Return the [x, y] coordinate for the center point of the cell that contains the specified text.  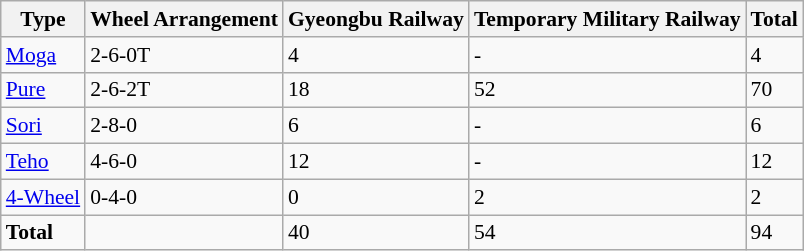
2-6-0T [184, 55]
52 [608, 90]
4-6-0 [184, 162]
70 [774, 90]
18 [376, 90]
0 [376, 197]
Moga [43, 55]
Sori [43, 126]
2-8-0 [184, 126]
Type [43, 19]
4-Wheel [43, 197]
94 [774, 233]
Gyeongbu Railway [376, 19]
2-6-2T [184, 90]
Temporary Military Railway [608, 19]
40 [376, 233]
Pure [43, 90]
Teho [43, 162]
54 [608, 233]
Wheel Arrangement [184, 19]
0-4-0 [184, 197]
